Return the [X, Y] coordinate for the center point of the cell that contains the specified text.  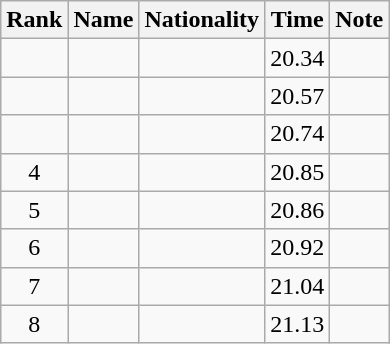
20.85 [298, 172]
Nationality [202, 20]
7 [34, 286]
Name [104, 20]
20.92 [298, 248]
4 [34, 172]
5 [34, 210]
20.74 [298, 134]
20.34 [298, 58]
20.57 [298, 96]
8 [34, 324]
Time [298, 20]
20.86 [298, 210]
21.13 [298, 324]
21.04 [298, 286]
Note [360, 20]
6 [34, 248]
Rank [34, 20]
